Scan for the cell matching the given text and deliver its [x, y] coordinate at center. 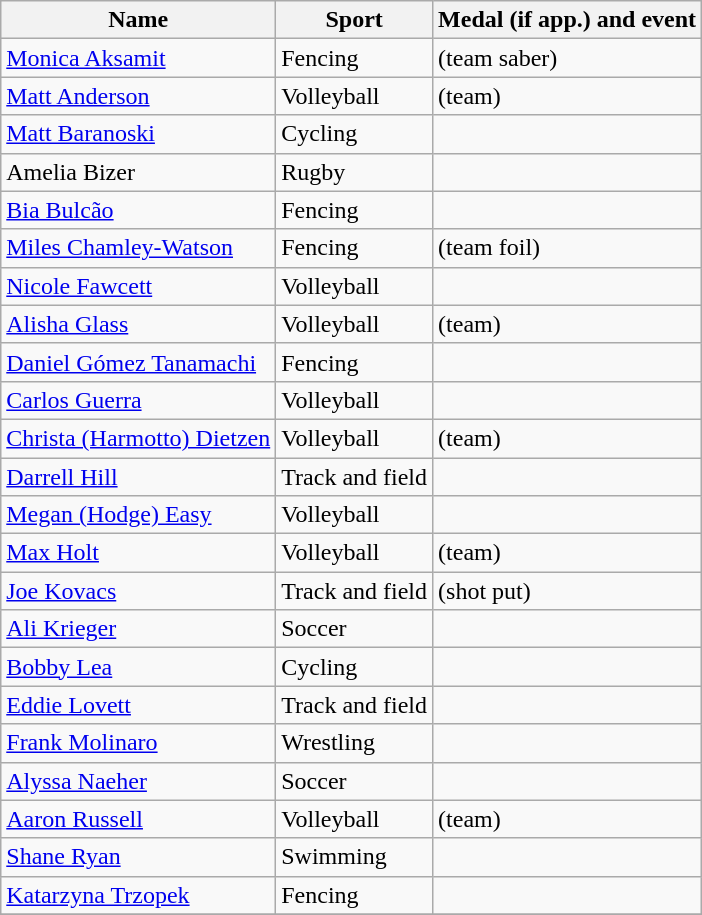
Frank Molinaro [138, 743]
Name [138, 20]
Carlos Guerra [138, 400]
Darrell Hill [138, 477]
Matt Baranoski [138, 134]
Bia Bulcão [138, 210]
Max Holt [138, 553]
Christa (Harmotto) Dietzen [138, 438]
Swimming [354, 857]
Joe Kovacs [138, 591]
(team saber) [568, 58]
(team foil) [568, 248]
Nicole Fawcett [138, 286]
Aaron Russell [138, 819]
Miles Chamley-Watson [138, 248]
Sport [354, 20]
Shane Ryan [138, 857]
Megan (Hodge) Easy [138, 515]
Monica Aksamit [138, 58]
Amelia Bizer [138, 172]
Alyssa Naeher [138, 781]
Rugby [354, 172]
Wrestling [354, 743]
Medal (if app.) and event [568, 20]
Ali Krieger [138, 629]
Daniel Gómez Tanamachi [138, 362]
Eddie Lovett [138, 705]
(shot put) [568, 591]
Katarzyna Trzopek [138, 895]
Alisha Glass [138, 324]
Bobby Lea [138, 667]
Matt Anderson [138, 96]
